Determine the (x, y) coordinate at the center of the cell enclosing the given text.  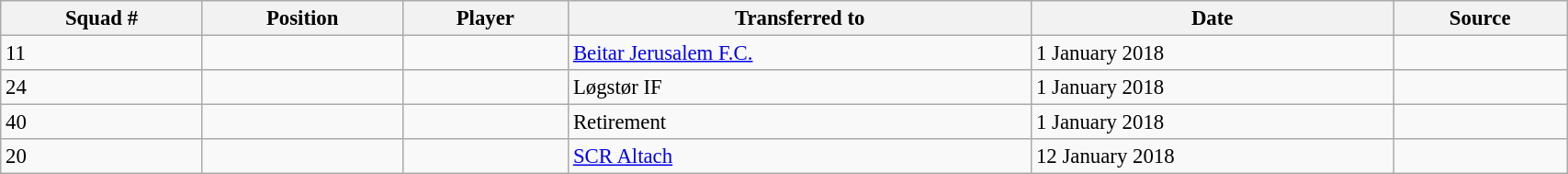
Source (1481, 18)
11 (101, 53)
Squad # (101, 18)
Transferred to (800, 18)
Løgstør IF (800, 87)
SCR Altach (800, 157)
24 (101, 87)
Player (485, 18)
40 (101, 122)
12 January 2018 (1213, 157)
Date (1213, 18)
Beitar Jerusalem F.C. (800, 53)
Retirement (800, 122)
Position (302, 18)
20 (101, 157)
